Determine the [x, y] coordinate at the center of the cell enclosing the given text.  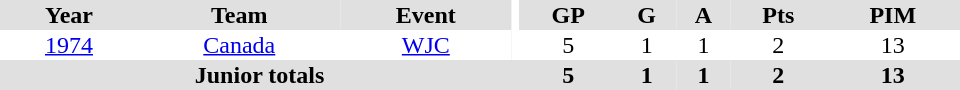
GP [568, 15]
Junior totals [260, 75]
A [704, 15]
Event [426, 15]
Pts [778, 15]
G [646, 15]
1974 [69, 45]
Canada [240, 45]
PIM [893, 15]
WJC [426, 45]
Team [240, 15]
Year [69, 15]
